Return the (x, y) coordinate for the center point of the cell that contains the specified text.  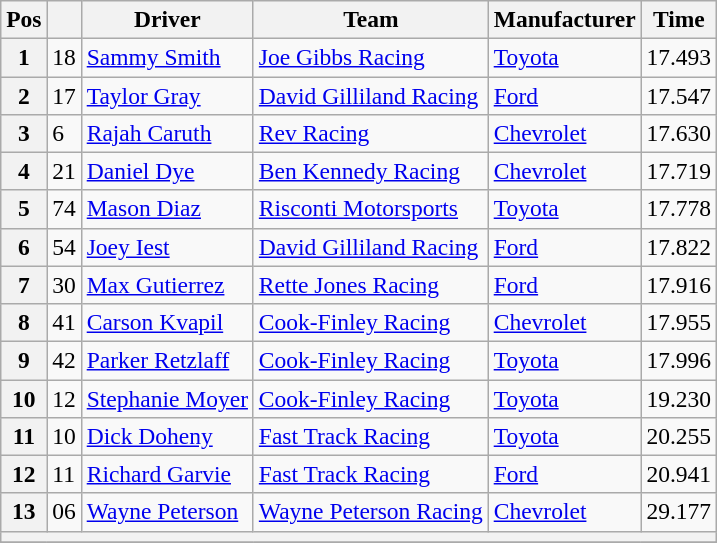
2 (24, 95)
Sammy Smith (167, 57)
13 (24, 512)
Risconti Motorsports (370, 209)
17.916 (679, 285)
7 (24, 285)
17.955 (679, 322)
Rev Racing (370, 133)
30 (64, 285)
Driver (167, 19)
9 (24, 360)
17.630 (679, 133)
Joe Gibbs Racing (370, 57)
06 (64, 512)
Richard Garvie (167, 474)
Ben Kennedy Racing (370, 171)
Rajah Caruth (167, 133)
Wayne Peterson (167, 512)
Joey Iest (167, 247)
5 (24, 209)
Pos (24, 19)
Daniel Dye (167, 171)
18 (64, 57)
Taylor Gray (167, 95)
Max Gutierrez (167, 285)
74 (64, 209)
17 (64, 95)
54 (64, 247)
29.177 (679, 512)
42 (64, 360)
19.230 (679, 398)
Team (370, 19)
17.822 (679, 247)
21 (64, 171)
Mason Diaz (167, 209)
Carson Kvapil (167, 322)
8 (24, 322)
20.255 (679, 436)
4 (24, 171)
1 (24, 57)
17.719 (679, 171)
41 (64, 322)
Dick Doheny (167, 436)
Rette Jones Racing (370, 285)
17.547 (679, 95)
17.493 (679, 57)
Parker Retzlaff (167, 360)
Stephanie Moyer (167, 398)
Wayne Peterson Racing (370, 512)
17.778 (679, 209)
3 (24, 133)
Time (679, 19)
20.941 (679, 474)
17.996 (679, 360)
Manufacturer (564, 19)
